Scan for the cell matching the given text and deliver its [X, Y] coordinate at center. 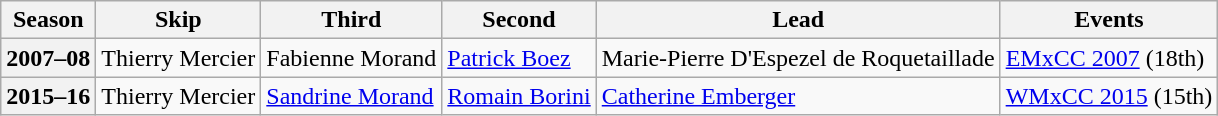
WMxCC 2015 (15th) [1109, 96]
2015–16 [48, 96]
EMxCC 2007 (18th) [1109, 58]
Events [1109, 20]
Patrick Boez [519, 58]
Marie-Pierre D'Espezel de Roquetaillade [798, 58]
Catherine Emberger [798, 96]
Season [48, 20]
Third [352, 20]
Romain Borini [519, 96]
Second [519, 20]
Lead [798, 20]
Fabienne Morand [352, 58]
Skip [178, 20]
2007–08 [48, 58]
Sandrine Morand [352, 96]
